From the cell containing the given text, extract its center point as [x, y] coordinate. 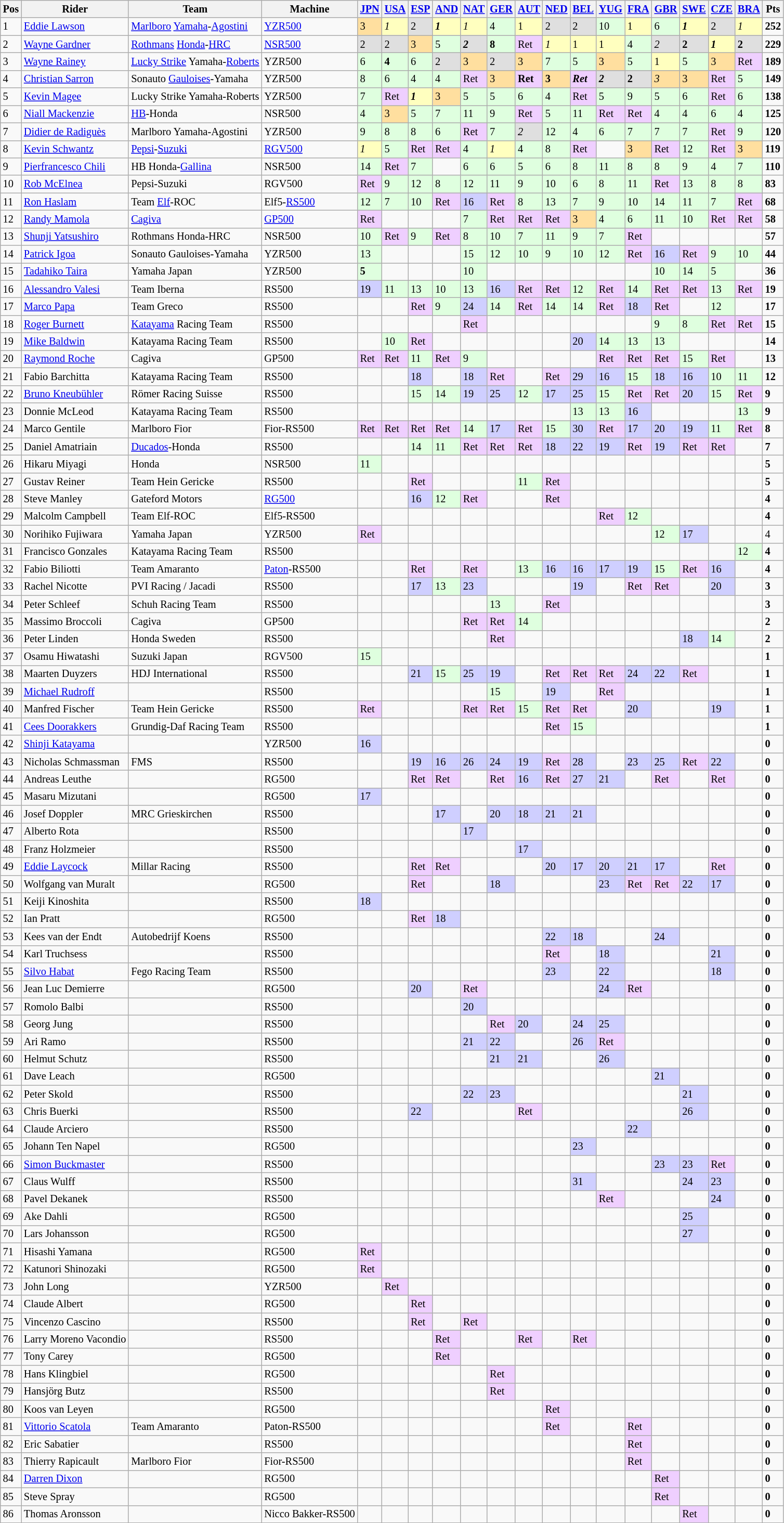
Fego Racing Team [195, 971]
Patrick Igoa [75, 254]
Kevin Schwantz [75, 149]
59 [11, 1042]
32 [11, 569]
Rider [75, 9]
Shinji Katayama [75, 744]
Gateford Motors [195, 499]
BEL [583, 9]
Thierry Rapicault [75, 1462]
Machine [309, 9]
Daniel Amatriain [75, 447]
Alessandro Valesi [75, 289]
84 [11, 1479]
72 [11, 1269]
79 [11, 1391]
Thomas Aronsson [75, 1514]
Wolfgang van Muralt [75, 884]
138 [773, 97]
SWE [694, 9]
66 [11, 1164]
BRA [749, 9]
Cees Doorakkers [75, 726]
Francisco Gonzales [75, 552]
53 [11, 936]
Nicco Bakker-RS500 [309, 1514]
Romolo Balbi [75, 1007]
38 [11, 674]
Michael Rudroff [75, 692]
AUT [529, 9]
60 [11, 1059]
81 [11, 1426]
54 [11, 954]
Manfred Fischer [75, 709]
John Long [75, 1286]
37 [11, 657]
Dave Leach [75, 1076]
Keiji Kinoshita [75, 902]
Fabio Biliotti [75, 569]
Helmut Schutz [75, 1059]
Honda Sweden [195, 639]
85 [11, 1496]
50 [11, 884]
Marco Papa [75, 306]
Suzuki Japan [195, 657]
Kees van der Endt [75, 936]
125 [773, 114]
Larry Moreno Vacondio [75, 1339]
76 [11, 1339]
Autobedrijf Koens [195, 936]
Vittorio Scatola [75, 1426]
73 [11, 1286]
Josef Doppler [75, 814]
78 [11, 1374]
Ducados-Honda [195, 447]
Römer Racing Suisse [195, 394]
47 [11, 831]
Karl Truchsess [75, 954]
Hans Klingbiel [75, 1374]
Georg Jung [75, 1024]
Claude Arciero [75, 1129]
Koos van Leyen [75, 1409]
Roger Burnett [75, 324]
64 [11, 1129]
Johann Ten Napel [75, 1147]
Gustav Reiner [75, 481]
82 [11, 1444]
33 [11, 587]
Ake Dahli [75, 1217]
Eddie Laycock [75, 867]
HDJ International [195, 674]
35 [11, 621]
GER [501, 9]
Bruno Kneubühler [75, 394]
Eddie Lawson [75, 27]
Tony Carey [75, 1357]
Team [195, 9]
Ian Pratt [75, 919]
Silvo Habat [75, 971]
Simon Buckmaster [75, 1164]
CZE [722, 9]
71 [11, 1252]
77 [11, 1357]
Wayne Gardner [75, 44]
65 [11, 1147]
Alberto Rota [75, 831]
189 [773, 61]
Team Greco [195, 306]
63 [11, 1112]
80 [11, 1409]
Randy Mamola [75, 219]
Kevin Magee [75, 97]
74 [11, 1304]
Norihiko Fujiwara [75, 534]
Hansjörg Butz [75, 1391]
40 [11, 709]
46 [11, 814]
HB Honda-Gallina [195, 166]
Wayne Rainey [75, 61]
45 [11, 797]
Pos [11, 9]
PVI Racing / Jacadi [195, 587]
Raymond Roche [75, 359]
Claude Albert [75, 1304]
67 [11, 1181]
Ari Ramo [75, 1042]
NAT [474, 9]
Hikaru Miyagi [75, 464]
Darren Dixon [75, 1479]
MRC Grieskirchen [195, 814]
Massimo Broccoli [75, 621]
Maarten Duyzers [75, 674]
Jean Luc Demierre [75, 989]
229 [773, 44]
Hisashi Yamana [75, 1252]
Lars Johansson [75, 1234]
Peter Linden [75, 639]
Peter Skold [75, 1094]
Fabio Barchitta [75, 376]
GBR [666, 9]
61 [11, 1076]
NED [556, 9]
Millar Racing [195, 867]
Eric Sabatier [75, 1444]
75 [11, 1322]
70 [11, 1234]
YUG [610, 9]
Rachel Nicotte [75, 587]
110 [773, 166]
69 [11, 1217]
Team Iberna [195, 289]
Malcolm Campbell [75, 516]
41 [11, 726]
149 [773, 79]
51 [11, 902]
Masaru Mizutani [75, 797]
Niall Mackenzie [75, 114]
62 [11, 1094]
39 [11, 692]
Steve Manley [75, 499]
AND [447, 9]
FRA [638, 9]
34 [11, 604]
JPN [370, 9]
48 [11, 849]
Katunori Shinozaki [75, 1269]
Shunji Yatsushiro [75, 237]
Steve Spray [75, 1496]
Rob McElnea [75, 184]
119 [773, 149]
252 [773, 27]
120 [773, 132]
43 [11, 762]
42 [11, 744]
Schuh Racing Team [195, 604]
Vincenzo Cascino [75, 1322]
Marco Gentile [75, 429]
52 [11, 919]
Christian Sarron [75, 79]
56 [11, 989]
Honda [195, 464]
86 [11, 1514]
Pierfrancesco Chili [75, 166]
Pts [773, 9]
Peter Schleef [75, 604]
Claus Wulff [75, 1181]
FMS [195, 762]
Mike Baldwin [75, 342]
Nicholas Schmassman [75, 762]
Pavel Dekanek [75, 1199]
Chris Buerki [75, 1112]
Donnie McLeod [75, 411]
USA [395, 9]
Grundig-Daf Racing Team [195, 726]
Ron Haslam [75, 202]
HB-Honda [195, 114]
49 [11, 867]
Tadahiko Taira [75, 271]
ESP [420, 9]
Osamu Hiwatashi [75, 657]
Franz Holzmeier [75, 849]
Andreas Leuthe [75, 779]
55 [11, 971]
Didier de Radiguès [75, 132]
